Detect which cell encompasses the target text, then output its (X, Y) center coordinate. 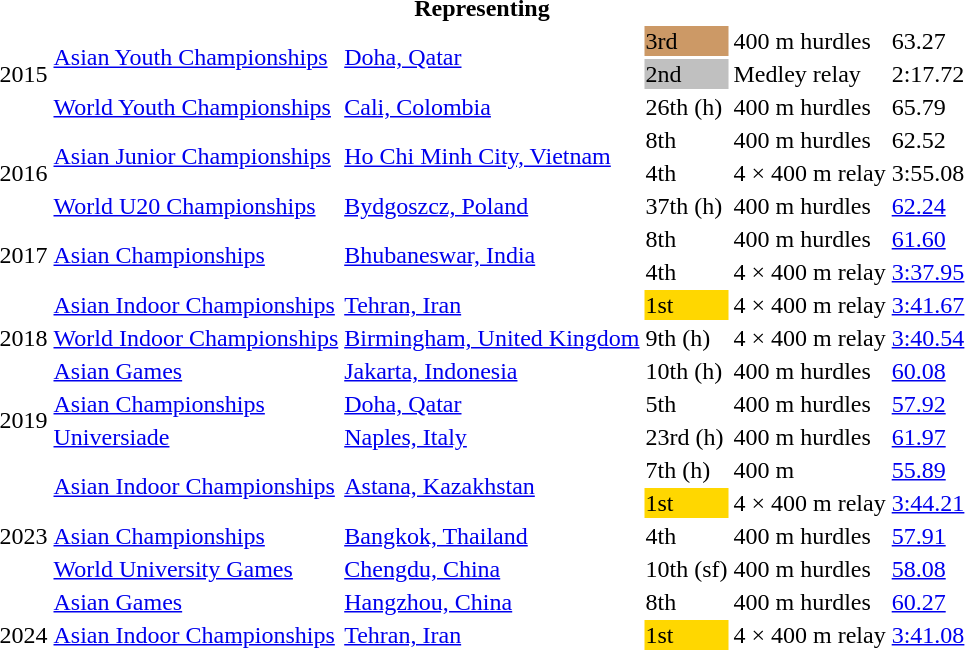
3rd (686, 41)
Naples, Italy (492, 437)
World Youth Championships (196, 107)
Hangzhou, China (492, 602)
Bydgoszcz, Poland (492, 206)
2nd (686, 74)
World University Games (196, 569)
23rd (h) (686, 437)
400 m (810, 470)
10th (h) (686, 371)
Universiade (196, 437)
Birmingham, United Kingdom (492, 338)
Astana, Kazakhstan (492, 486)
9th (h) (686, 338)
Bangkok, Thailand (492, 536)
7th (h) (686, 470)
Cali, Colombia (492, 107)
Asian Junior Championships (196, 156)
World U20 Championships (196, 206)
Bhubaneswar, India (492, 256)
Medley relay (810, 74)
26th (h) (686, 107)
Asian Youth Championships (196, 58)
5th (686, 404)
Chengdu, China (492, 569)
Ho Chi Minh City, Vietnam (492, 156)
Jakarta, Indonesia (492, 371)
10th (sf) (686, 569)
37th (h) (686, 206)
World Indoor Championships (196, 338)
